Capture the cell that displays the provided text and extract its (X, Y) central coordinate. 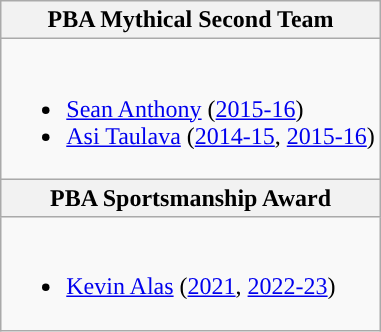
PBA Sportsmanship Award (191, 198)
PBA Mythical Second Team (191, 20)
Sean Anthony (2015-16)Asi Taulava (2014-15, 2015-16) (191, 109)
Kevin Alas (2021, 2022-23) (191, 274)
